Identify which cell holds the provided text, then report its (X, Y) central coordinate. 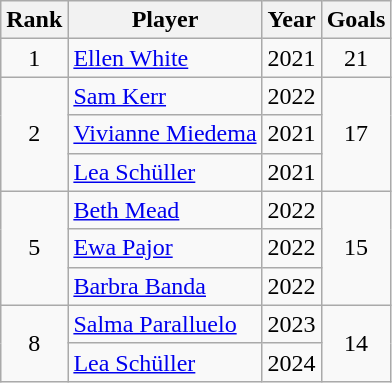
8 (34, 343)
Beth Mead (165, 210)
21 (356, 58)
Goals (356, 20)
1 (34, 58)
Salma Paralluelo (165, 324)
14 (356, 343)
Rank (34, 20)
Year (292, 20)
Ewa Pajor (165, 248)
Vivianne Miedema (165, 134)
2 (34, 134)
Sam Kerr (165, 96)
2023 (292, 324)
2024 (292, 362)
5 (34, 248)
Player (165, 20)
17 (356, 134)
15 (356, 248)
Barbra Banda (165, 286)
Ellen White (165, 58)
